For the text-containing cell, return its midpoint in (x, y) coordinate format. 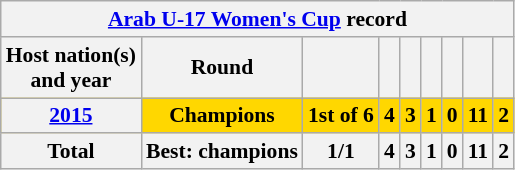
1/1 (341, 152)
Arab U-17 Women's Cup record (258, 19)
Total (71, 152)
1st of 6 (341, 116)
Host nation(s)and year (71, 68)
Round (222, 68)
2015 (71, 116)
Best: champions (222, 152)
Champions (222, 116)
